Find where the given text appears and provide that cell's center as (X, Y) coordinate. 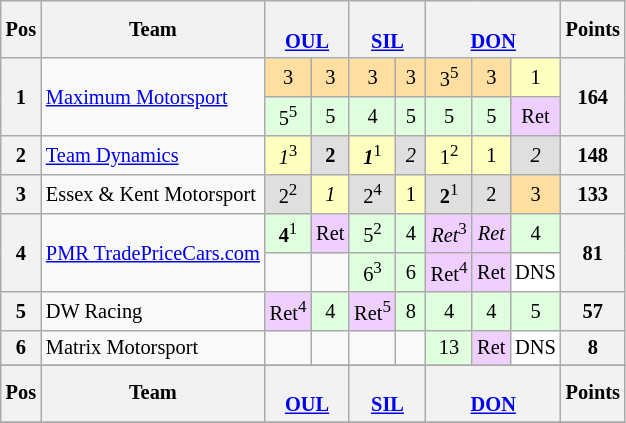
63 (372, 272)
133 (593, 194)
55 (288, 116)
81 (593, 253)
11 (372, 156)
52 (372, 234)
Essex & Kent Motorsport (153, 194)
Team Dynamics (153, 156)
PMR TradePriceCars.com (153, 253)
Ret5 (372, 312)
DW Racing (153, 312)
21 (449, 194)
24 (372, 194)
164 (593, 97)
Matrix Motorsport (153, 348)
148 (593, 156)
35 (449, 78)
12 (449, 156)
Maximum Motorsport (153, 97)
22 (288, 194)
Ret3 (449, 234)
57 (593, 312)
41 (288, 234)
